Identify which cell holds the provided text, then report its (x, y) central coordinate. 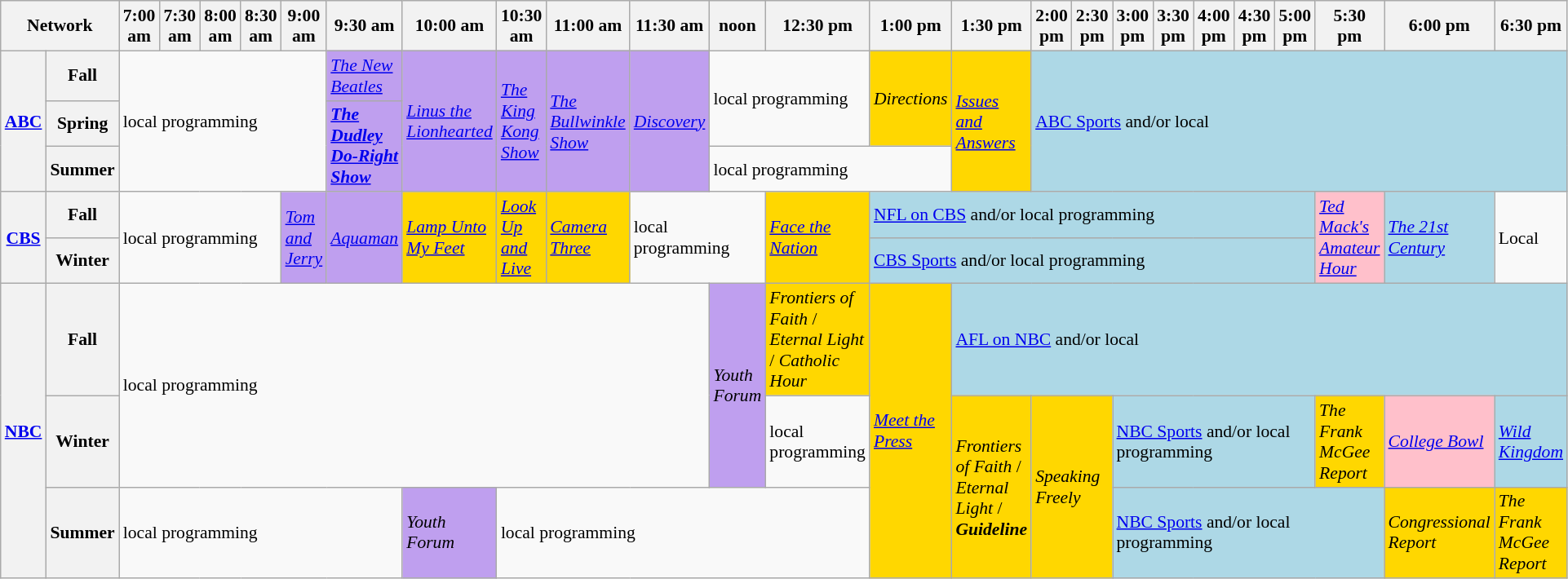
11:00 am (587, 26)
Lamp Unto My Feet (450, 238)
The New Beatles (364, 75)
10:00 am (450, 26)
9:30 am (364, 26)
Camera Three (587, 238)
Look Up and Live (521, 238)
Discovery (670, 121)
noon (737, 26)
The 21st Century (1439, 238)
Linus the Lionhearted (450, 121)
Directions (910, 98)
5:30 pm (1349, 26)
8:30 am (261, 26)
Wild Kingdom (1530, 441)
Tom and Jerry (304, 238)
ABC Sports and/or local (1299, 121)
Aquaman (364, 238)
The Dudley Do-Right Show (364, 146)
2:00 pm (1052, 26)
11:30 am (670, 26)
AFL on NBC and/or local (1260, 340)
7:00 am (140, 26)
Network (60, 26)
Congressional Report (1439, 533)
Face the Nation (817, 238)
Issues and Answers (991, 121)
2:30 pm (1092, 26)
The Bullwinkle Show (587, 121)
Spring (82, 123)
3:00 pm (1133, 26)
7:30 am (179, 26)
NFL on CBS and/or local programming (1092, 215)
1:30 pm (991, 26)
CBS (24, 238)
5:00 pm (1295, 26)
Local (1530, 238)
4:00 pm (1214, 26)
10:30 am (521, 26)
6:00 pm (1439, 26)
Ted Mack's Amateur Hour (1349, 238)
Meet the Press (910, 431)
6:30 pm (1530, 26)
The King Kong Show (521, 121)
Speaking Freely (1072, 487)
Frontiers of Faith / Eternal Light / Guideline (991, 487)
College Bowl (1439, 441)
8:00 am (220, 26)
CBS Sports and/or local programming (1092, 261)
3:30 pm (1173, 26)
ABC (24, 121)
1:00 pm (910, 26)
Frontiers of Faith / Eternal Light / Catholic Hour (817, 340)
4:30 pm (1255, 26)
9:00 am (304, 26)
NBC (24, 431)
12:30 pm (817, 26)
